Detect which cell encompasses the target text, then output its (x, y) center coordinate. 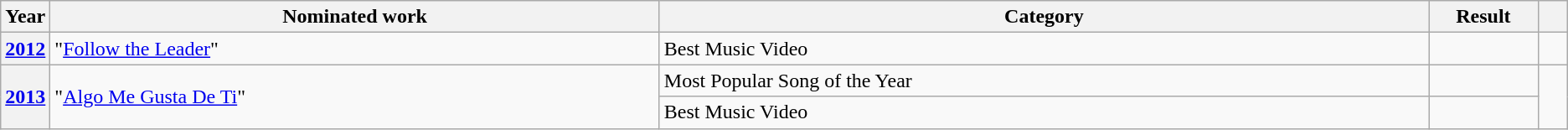
2012 (25, 49)
"Algo Me Gusta De Ti" (355, 96)
Nominated work (355, 17)
"Follow the Leader" (355, 49)
Year (25, 17)
2013 (25, 96)
Most Popular Song of the Year (1044, 81)
Result (1484, 17)
Category (1044, 17)
